Provide the (X, Y) coordinate of the cell's center where the given text is located.  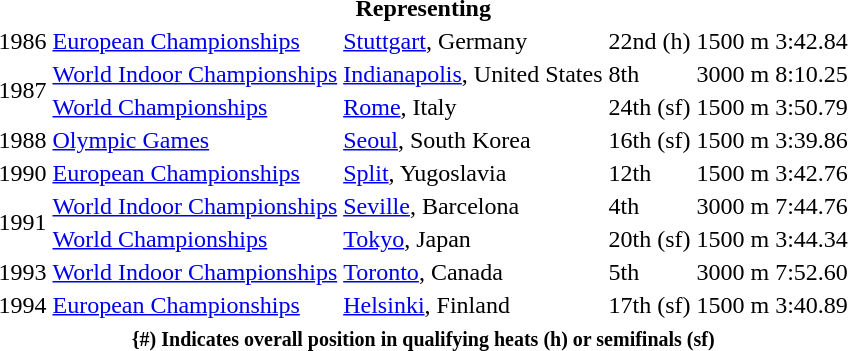
24th (sf) (650, 107)
Tokyo, Japan (473, 239)
Seoul, South Korea (473, 140)
12th (650, 173)
Indianapolis, United States (473, 74)
5th (650, 272)
Stuttgart, Germany (473, 41)
Helsinki, Finland (473, 305)
Toronto, Canada (473, 272)
Split, Yugoslavia (473, 173)
4th (650, 206)
16th (sf) (650, 140)
Olympic Games (195, 140)
Rome, Italy (473, 107)
Seville, Barcelona (473, 206)
8th (650, 74)
17th (sf) (650, 305)
20th (sf) (650, 239)
22nd (h) (650, 41)
